Identify which cell holds the provided text, then report its (X, Y) central coordinate. 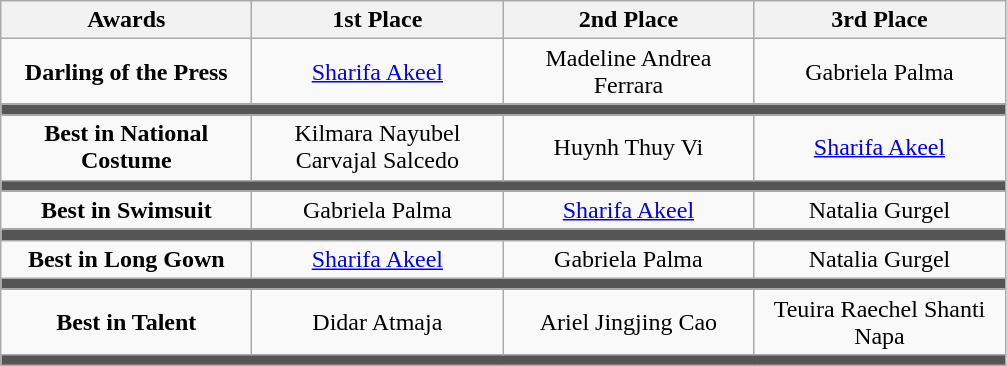
Teuira Raechel Shanti Napa (880, 322)
Ariel Jingjing Cao (628, 322)
Best in Swimsuit (126, 210)
Best in Long Gown (126, 259)
Huynh Thuy Vi (628, 148)
Kilmara Nayubel Carvajal Salcedo (378, 148)
Madeline Andrea Ferrara (628, 72)
2nd Place (628, 20)
3rd Place (880, 20)
Awards (126, 20)
Best in National Costume (126, 148)
1st Place (378, 20)
Didar Atmaja (378, 322)
Darling of the Press (126, 72)
Best in Talent (126, 322)
